From the cell containing the given text, extract its center point as [x, y] coordinate. 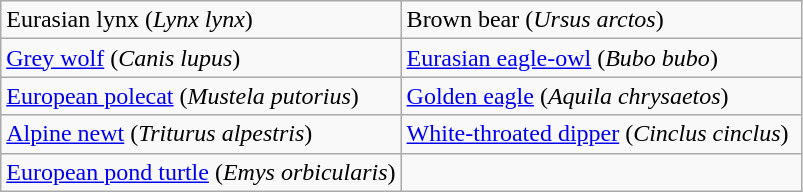
Alpine newt (Triturus alpestris) [201, 134]
Golden eagle (Aquila chrysaetos) [601, 96]
European polecat (Mustela putorius) [201, 96]
Eurasian eagle-owl (Bubo bubo) [601, 58]
European pond turtle (Emys orbicularis) [201, 172]
White-throated dipper (Cinclus cinclus) [601, 134]
Eurasian lynx (Lynx lynx) [201, 20]
Brown bear (Ursus arctos) [601, 20]
Grey wolf (Canis lupus) [201, 58]
